Capture the cell that displays the provided text and extract its (X, Y) central coordinate. 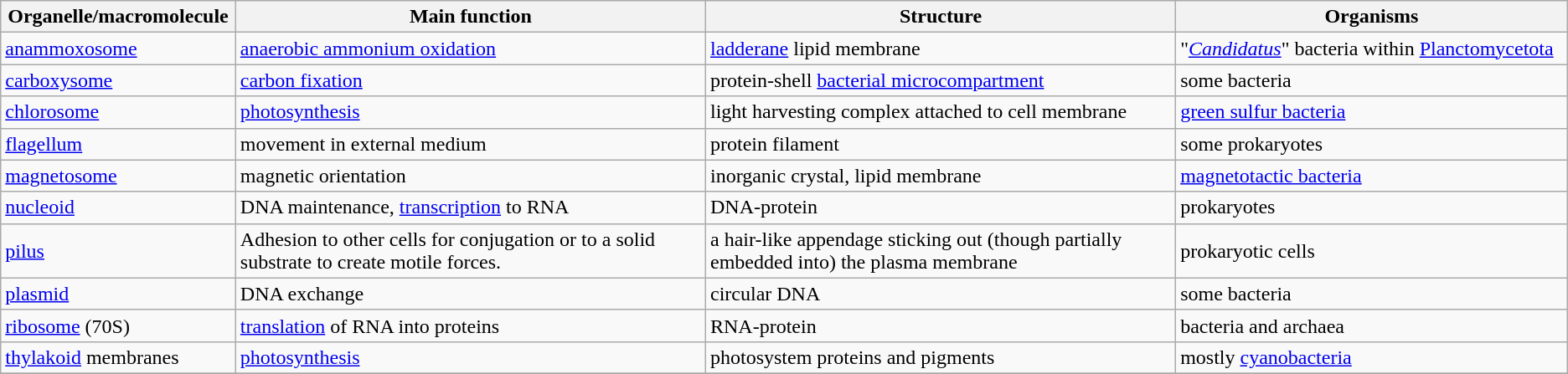
DNA-protein (940, 207)
circular DNA (940, 294)
flagellum (119, 144)
pilus (119, 251)
green sulfur bacteria (1372, 112)
Organelle/macromolecule (119, 17)
magnetic orientation (471, 176)
ladderane lipid membrane (940, 49)
DNA maintenance, transcription to RNA (471, 207)
inorganic crystal, lipid membrane (940, 176)
photosystem proteins and pigments (940, 357)
thylakoid membranes (119, 357)
prokaryotes (1372, 207)
RNA-protein (940, 325)
prokaryotic cells (1372, 251)
Adhesion to other cells for conjugation or to a solid substrate to create motile forces. (471, 251)
anaerobic ammonium oxidation (471, 49)
chlorosome (119, 112)
magnetosome (119, 176)
Organisms (1372, 17)
nucleoid (119, 207)
plasmid (119, 294)
some prokaryotes (1372, 144)
light harvesting complex attached to cell membrane (940, 112)
protein filament (940, 144)
a hair-like appendage sticking out (though partially embedded into) the plasma membrane (940, 251)
mostly cyanobacteria (1372, 357)
ribosome (70S) (119, 325)
movement in external medium (471, 144)
carbon fixation (471, 80)
protein-shell bacterial microcompartment (940, 80)
Main function (471, 17)
carboxysome (119, 80)
anammoxosome (119, 49)
translation of RNA into proteins (471, 325)
magnetotactic bacteria (1372, 176)
bacteria and archaea (1372, 325)
"Candidatus" bacteria within Planctomycetota (1372, 49)
DNA exchange (471, 294)
Structure (940, 17)
